Output the (X, Y) coordinate of the center of the cell containing the given text.  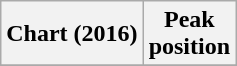
Chart (2016) (72, 34)
Peakposition (189, 34)
